Return the [x, y] coordinate for the center point of the cell that contains the specified text.  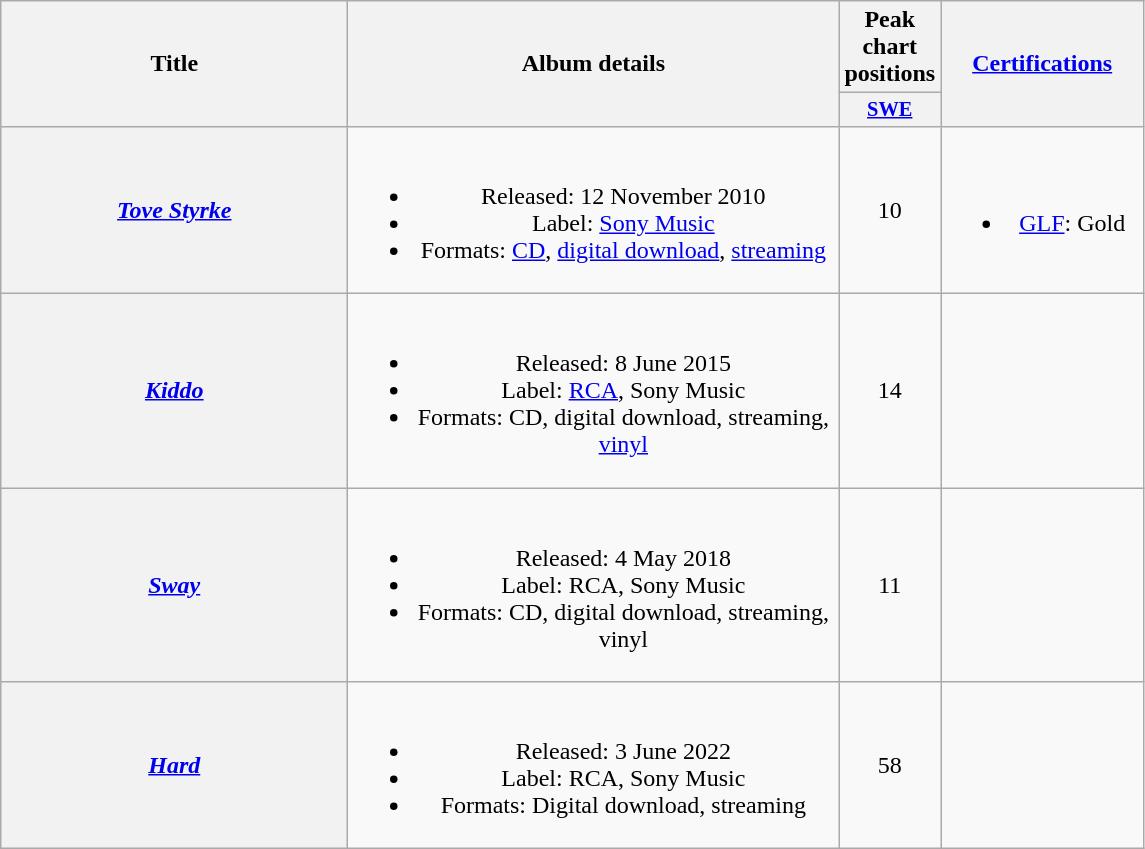
Certifications [1042, 64]
Released: 3 June 2022Label: RCA, Sony MusicFormats: Digital download, streaming [594, 766]
Released: 12 November 2010Label: Sony MusicFormats: CD, digital download, streaming [594, 210]
14 [890, 391]
Released: 4 May 2018Label: RCA, Sony MusicFormats: CD, digital download, streaming, vinyl [594, 585]
Tove Styrke [174, 210]
Sway [174, 585]
Released: 8 June 2015Label: RCA, Sony MusicFormats: CD, digital download, streaming, vinyl [594, 391]
SWE [890, 110]
Album details [594, 64]
Kiddo [174, 391]
Peak chart positions [890, 47]
10 [890, 210]
58 [890, 766]
Title [174, 64]
Hard [174, 766]
GLF: Gold [1042, 210]
11 [890, 585]
